For the text-containing cell, return its midpoint in [X, Y] coordinate format. 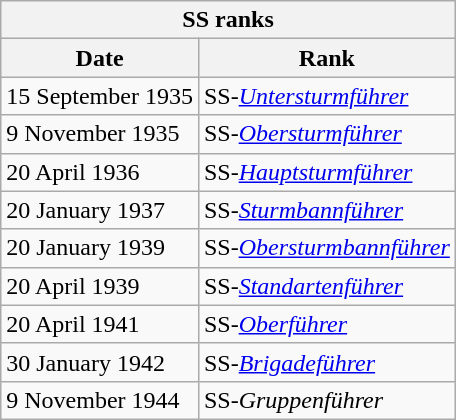
SS-Obersturmbannführer [326, 248]
SS-Brigadeführer [326, 362]
15 September 1935 [100, 96]
9 November 1935 [100, 134]
SS ranks [228, 20]
Rank [326, 58]
SS-Obersturmführer [326, 134]
Date [100, 58]
30 January 1942 [100, 362]
20 April 1941 [100, 324]
SS-Oberführer [326, 324]
20 April 1939 [100, 286]
20 January 1937 [100, 210]
SS-Untersturmführer [326, 96]
SS-Gruppenführer [326, 400]
20 April 1936 [100, 172]
SS-Hauptsturmführer [326, 172]
20 January 1939 [100, 248]
SS-Standartenführer [326, 286]
SS-Sturmbannführer [326, 210]
9 November 1944 [100, 400]
